From the cell containing the given text, extract its center point as [x, y] coordinate. 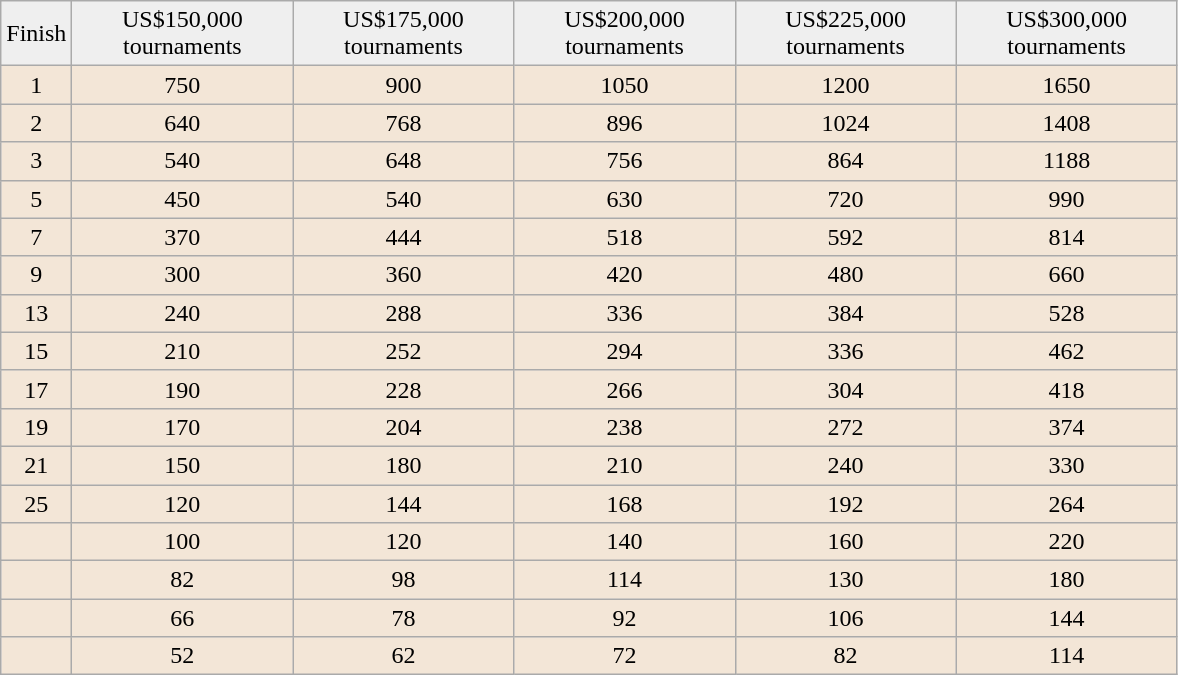
1024 [846, 123]
78 [404, 618]
1650 [1066, 85]
330 [1066, 465]
228 [404, 389]
3 [36, 161]
294 [624, 351]
160 [846, 542]
370 [182, 237]
756 [624, 161]
592 [846, 237]
US$300,000tournaments [1066, 34]
130 [846, 580]
220 [1066, 542]
418 [1066, 389]
US$175,000tournaments [404, 34]
170 [182, 427]
Finish [36, 34]
168 [624, 503]
140 [624, 542]
648 [404, 161]
25 [36, 503]
72 [624, 656]
98 [404, 580]
420 [624, 275]
106 [846, 618]
62 [404, 656]
384 [846, 313]
238 [624, 427]
272 [846, 427]
990 [1066, 199]
814 [1066, 237]
US$150,000tournaments [182, 34]
15 [36, 351]
640 [182, 123]
266 [624, 389]
19 [36, 427]
1200 [846, 85]
252 [404, 351]
864 [846, 161]
300 [182, 275]
204 [404, 427]
66 [182, 618]
7 [36, 237]
US$200,000tournaments [624, 34]
190 [182, 389]
17 [36, 389]
1408 [1066, 123]
630 [624, 199]
304 [846, 389]
5 [36, 199]
720 [846, 199]
21 [36, 465]
360 [404, 275]
264 [1066, 503]
13 [36, 313]
US$225,000tournaments [846, 34]
768 [404, 123]
150 [182, 465]
660 [1066, 275]
100 [182, 542]
2 [36, 123]
444 [404, 237]
528 [1066, 313]
1 [36, 85]
896 [624, 123]
750 [182, 85]
518 [624, 237]
450 [182, 199]
288 [404, 313]
92 [624, 618]
9 [36, 275]
1188 [1066, 161]
192 [846, 503]
52 [182, 656]
480 [846, 275]
1050 [624, 85]
374 [1066, 427]
900 [404, 85]
462 [1066, 351]
